Capture the cell that displays the provided text and extract its (x, y) central coordinate. 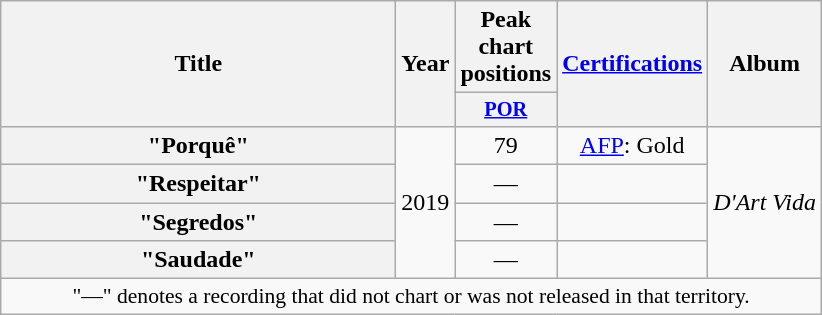
AFP: Gold (632, 145)
"Segredos" (198, 222)
"Respeitar" (198, 184)
2019 (426, 202)
Title (198, 64)
"—" denotes a recording that did not chart or was not released in that territory. (412, 297)
POR (506, 110)
D'Art Vida (765, 202)
"Saudade" (198, 260)
Year (426, 64)
Certifications (632, 64)
79 (506, 145)
Peak chart positions (506, 47)
Album (765, 64)
"Porquê" (198, 145)
